Return the (X, Y) coordinate for the center point of the cell that contains the specified text.  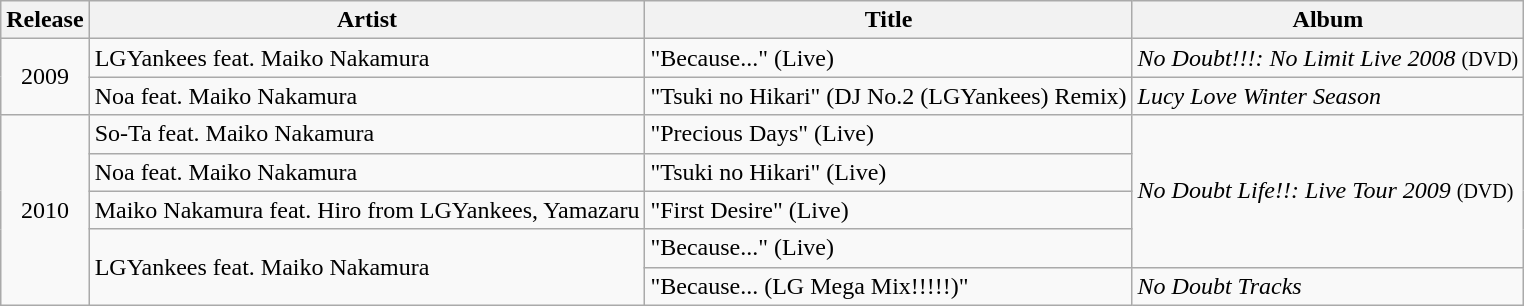
2010 (45, 210)
No Doubt!!!: No Limit Live 2008 (DVD) (1328, 58)
2009 (45, 77)
"Because... (LG Mega Mix!!!!!)" (888, 286)
Lucy Love Winter Season (1328, 96)
Artist (367, 20)
No Doubt Life!!: Live Tour 2009 (DVD) (1328, 191)
Maiko Nakamura feat. Hiro from LGYankees, Yamazaru (367, 210)
Title (888, 20)
Release (45, 20)
"Tsuki no Hikari" (DJ No.2 (LGYankees) Remix) (888, 96)
"Precious Days" (Live) (888, 134)
So-Ta feat. Maiko Nakamura (367, 134)
Album (1328, 20)
"First Desire" (Live) (888, 210)
No Doubt Tracks (1328, 286)
"Tsuki no Hikari" (Live) (888, 172)
